Provide the (x, y) coordinate of the cell's center where the given text is located.  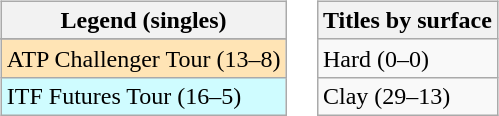
Titles by surface (407, 20)
Clay (29–13) (407, 96)
ITF Futures Tour (16–5) (144, 96)
Legend (singles) (144, 20)
ATP Challenger Tour (13–8) (144, 58)
Hard (0–0) (407, 58)
